Pinpoint the cell where the given text exists, returning its (x, y) midpoint coordinate. 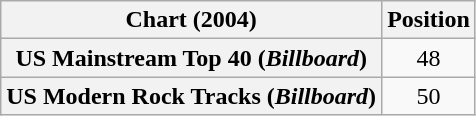
48 (429, 58)
Position (429, 20)
US Modern Rock Tracks (Billboard) (192, 96)
Chart (2004) (192, 20)
US Mainstream Top 40 (Billboard) (192, 58)
50 (429, 96)
